Identify which cell holds the provided text, then report its [X, Y] central coordinate. 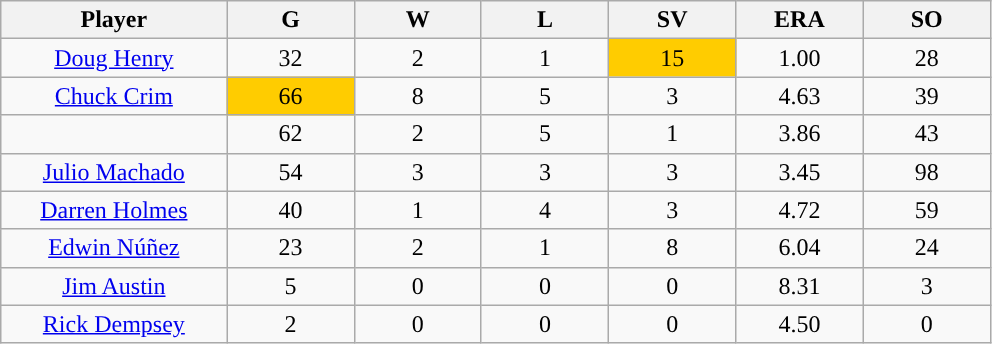
23 [290, 248]
4.63 [800, 96]
62 [290, 134]
Player [114, 20]
15 [672, 58]
59 [926, 210]
4.72 [800, 210]
Rick Dempsey [114, 324]
Chuck Crim [114, 96]
ERA [800, 20]
32 [290, 58]
40 [290, 210]
54 [290, 172]
24 [926, 248]
Edwin Núñez [114, 248]
4 [544, 210]
3.86 [800, 134]
1.00 [800, 58]
G [290, 20]
L [544, 20]
W [418, 20]
98 [926, 172]
6.04 [800, 248]
SO [926, 20]
4.50 [800, 324]
43 [926, 134]
Darren Holmes [114, 210]
Doug Henry [114, 58]
28 [926, 58]
Jim Austin [114, 286]
SV [672, 20]
39 [926, 96]
66 [290, 96]
3.45 [800, 172]
8.31 [800, 286]
Julio Machado [114, 172]
